Extract the [X, Y] coordinate from the center of the cell holding the provided text.  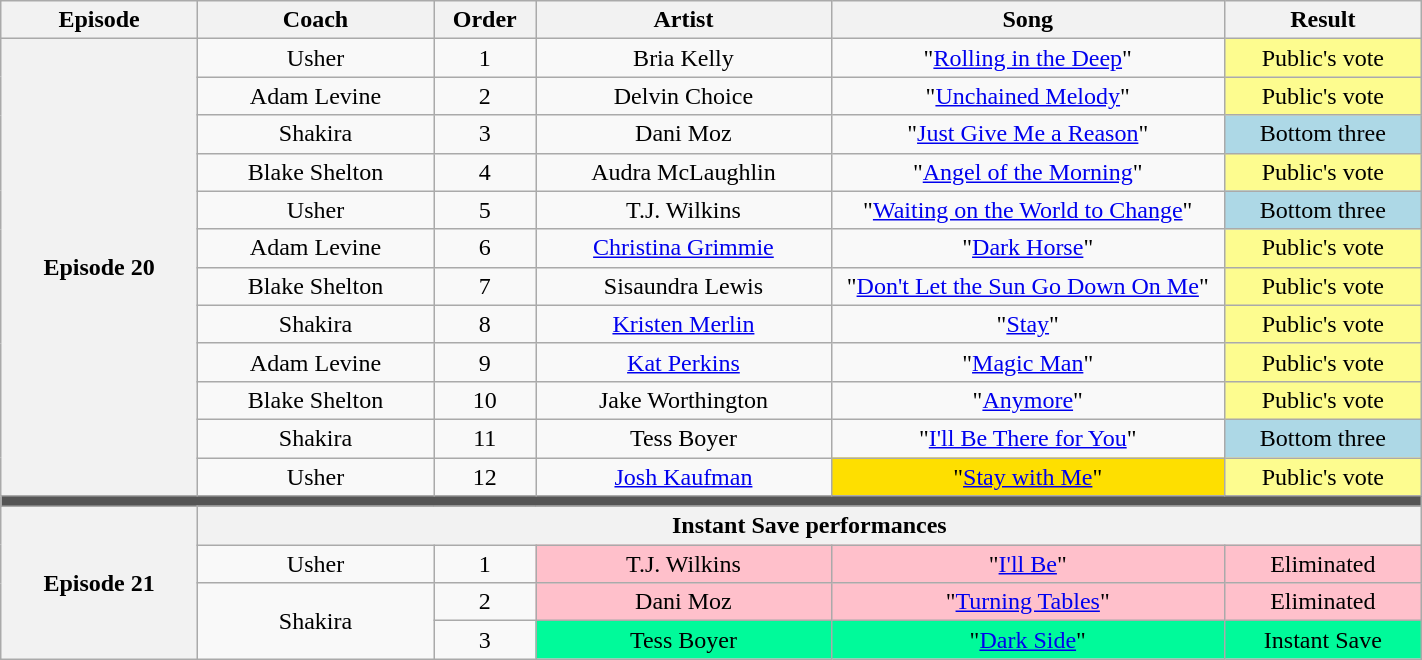
Order [485, 20]
Result [1322, 20]
Artist [684, 20]
"Waiting on the World to Change" [1028, 210]
Delvin Choice [684, 96]
Instant Save [1322, 640]
Jake Worthington [684, 400]
"Rolling in the Deep" [1028, 58]
Instant Save performances [809, 526]
"I'll Be There for You" [1028, 438]
4 [485, 172]
Episode 21 [100, 583]
5 [485, 210]
"Just Give Me a Reason" [1028, 134]
"Stay with Me" [1028, 477]
"Turning Tables" [1028, 602]
"Stay" [1028, 324]
"I'll Be" [1028, 564]
"Magic Man" [1028, 362]
11 [485, 438]
Episode 20 [100, 268]
"Anymore" [1028, 400]
Sisaundra Lewis [684, 286]
Christina Grimmie [684, 248]
"Angel of the Morning" [1028, 172]
Audra McLaughlin [684, 172]
7 [485, 286]
8 [485, 324]
Bria Kelly [684, 58]
Song [1028, 20]
10 [485, 400]
Josh Kaufman [684, 477]
6 [485, 248]
Episode [100, 20]
"Dark Horse" [1028, 248]
"Unchained Melody" [1028, 96]
Coach [315, 20]
Kristen Merlin [684, 324]
12 [485, 477]
Kat Perkins [684, 362]
"Don't Let the Sun Go Down On Me" [1028, 286]
9 [485, 362]
"Dark Side" [1028, 640]
